Pinpoint the cell where the given text exists, returning its [x, y] midpoint coordinate. 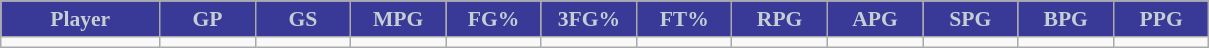
BPG [1066, 19]
FG% [494, 19]
3FG% [588, 19]
FT% [684, 19]
GS [302, 19]
MPG [398, 19]
APG [874, 19]
SPG [970, 19]
RPG [780, 19]
PPG [1161, 19]
Player [80, 19]
GP [208, 19]
